Identify which cell holds the provided text, then report its (X, Y) central coordinate. 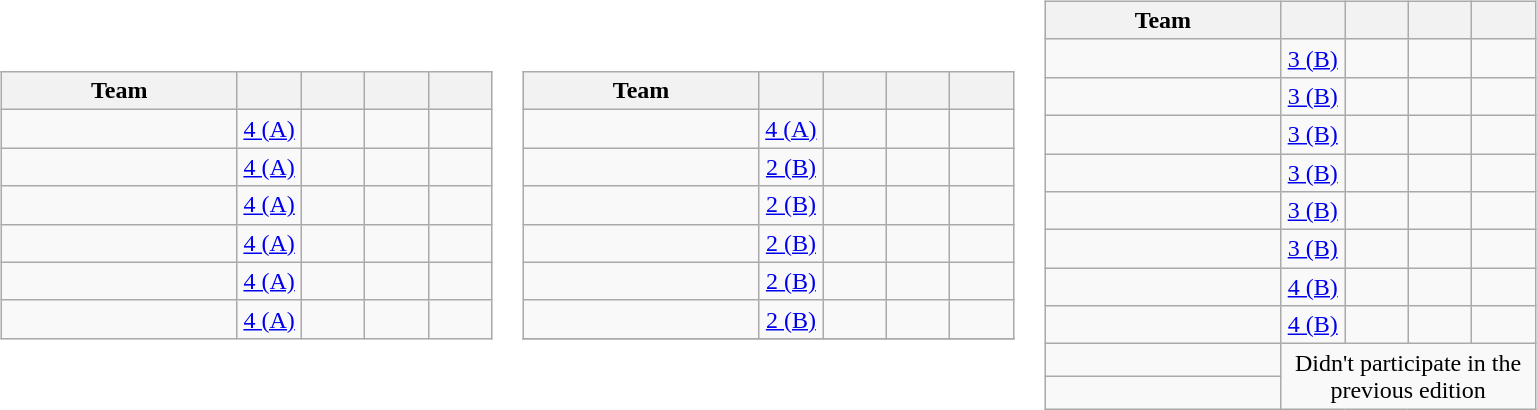
Didn't participate in the previous edition (1408, 376)
